Identify which cell holds the provided text, then report its (X, Y) central coordinate. 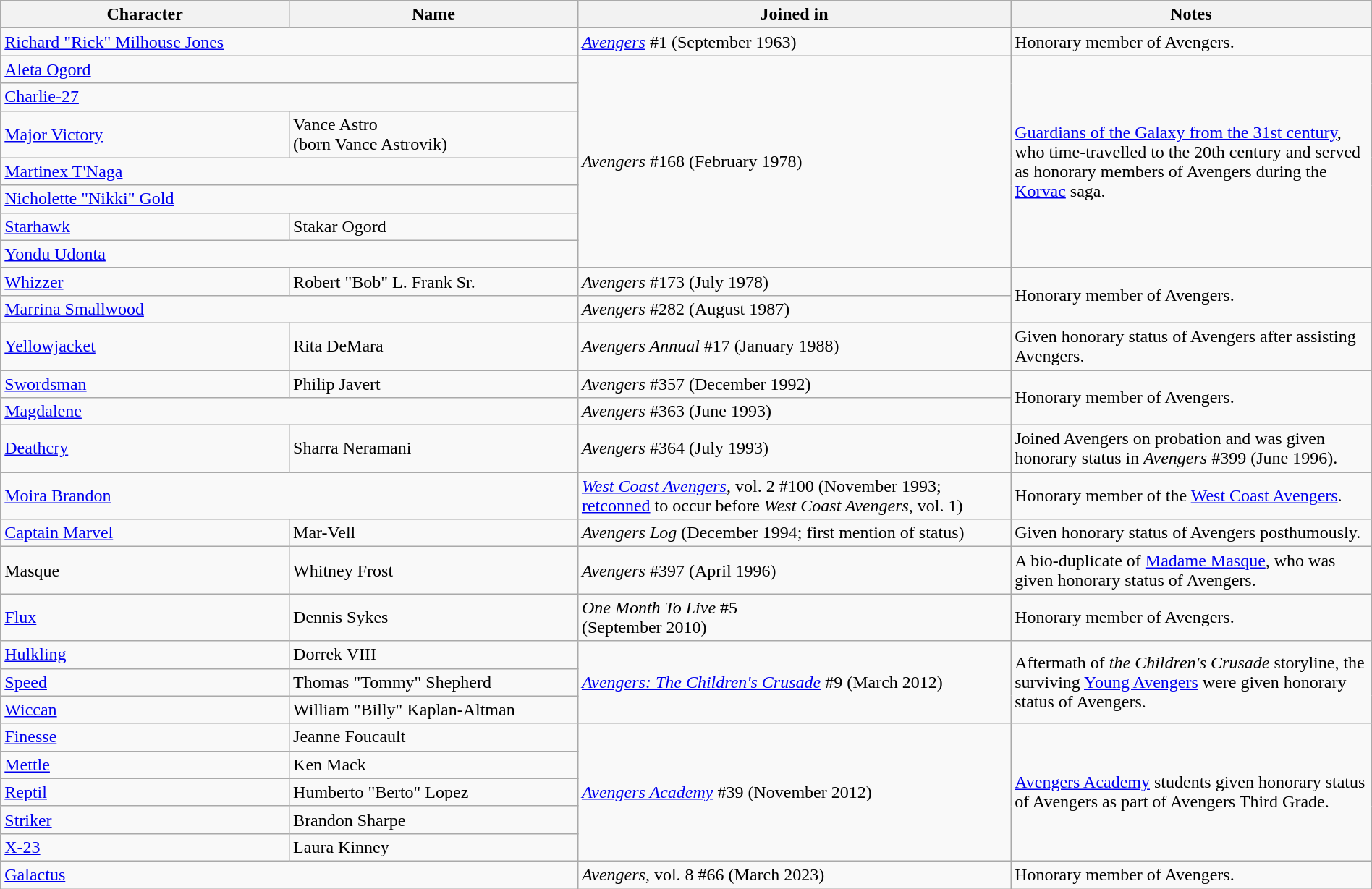
Avengers #363 (June 1993) (794, 412)
Jeanne Foucault (434, 737)
Richard "Rick" Milhouse Jones (289, 42)
Avengers Log (December 1994; first mention of status) (794, 533)
Martinex T'Naga (289, 171)
Notes (1191, 14)
Avengers #173 (July 1978) (794, 281)
Major Victory (145, 135)
Rita DeMara (434, 346)
Aleta Ogord (289, 69)
Yondu Udonta (289, 254)
Robert "Bob" L. Frank Sr. (434, 281)
Joined in (794, 14)
Magdalene (289, 412)
Name (434, 14)
Avengers #282 (August 1987) (794, 309)
Deathcry (145, 448)
Avengers #364 (July 1993) (794, 448)
Striker (145, 820)
Stakar Ogord (434, 226)
Starhawk (145, 226)
Hulkling (145, 655)
Reptil (145, 792)
Avengers #168 (February 1978) (794, 162)
Yellowjacket (145, 346)
Whitney Frost (434, 570)
Wiccan (145, 710)
Galactus (289, 875)
Dorrek VIII (434, 655)
Ken Mack (434, 765)
Aftermath of the Children's Crusade storyline, the surviving Young Avengers were given honorary status of Avengers. (1191, 682)
Whizzer (145, 281)
Given honorary status of Avengers posthumously. (1191, 533)
Avengers #397 (April 1996) (794, 570)
Charlie-27 (289, 97)
Avengers, vol. 8 #66 (March 2023) (794, 875)
Dennis Sykes (434, 618)
Avengers: The Children's Crusade #9 (March 2012) (794, 682)
Given honorary status of Avengers after assisting Avengers. (1191, 346)
Honorary member of the West Coast Avengers. (1191, 496)
Mar-Vell (434, 533)
One Month To Live #5(September 2010) (794, 618)
A bio-duplicate of Madame Masque, who was given honorary status of Avengers. (1191, 570)
William "Billy" Kaplan-Altman (434, 710)
X-23 (145, 847)
Philip Javert (434, 384)
Avengers #1 (September 1963) (794, 42)
Avengers #357 (December 1992) (794, 384)
Brandon Sharpe (434, 820)
Mettle (145, 765)
Joined Avengers on probation and was given honorary status in Avengers #399 (June 1996). (1191, 448)
Masque (145, 570)
Moira Brandon (289, 496)
Marrina Smallwood (289, 309)
West Coast Avengers, vol. 2 #100 (November 1993; retconned to occur before West Coast Avengers, vol. 1) (794, 496)
Captain Marvel (145, 533)
Laura Kinney (434, 847)
Humberto "Berto" Lopez (434, 792)
Vance Astro(born Vance Astrovik) (434, 135)
Finesse (145, 737)
Flux (145, 618)
Avengers Academy students given honorary status of Avengers as part of Avengers Third Grade. (1191, 792)
Character (145, 14)
Sharra Neramani (434, 448)
Nicholette "Nikki" Gold (289, 199)
Thomas "Tommy" Shepherd (434, 682)
Avengers Academy #39 (November 2012) (794, 792)
Speed (145, 682)
Avengers Annual #17 (January 1988) (794, 346)
Swordsman (145, 384)
